Identify which cell holds the provided text, then report its [x, y] central coordinate. 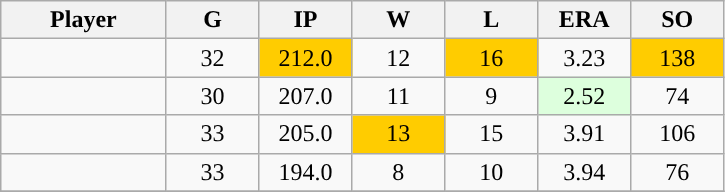
10 [492, 172]
13 [398, 134]
3.23 [584, 58]
30 [212, 96]
16 [492, 58]
IP [306, 20]
76 [678, 172]
L [492, 20]
11 [398, 96]
74 [678, 96]
205.0 [306, 134]
Player [84, 20]
2.52 [584, 96]
106 [678, 134]
194.0 [306, 172]
207.0 [306, 96]
8 [398, 172]
12 [398, 58]
32 [212, 58]
W [398, 20]
212.0 [306, 58]
3.94 [584, 172]
9 [492, 96]
15 [492, 134]
ERA [584, 20]
SO [678, 20]
138 [678, 58]
3.91 [584, 134]
G [212, 20]
